Search for the cell housing the specified text and yield its [X, Y] center coordinate. 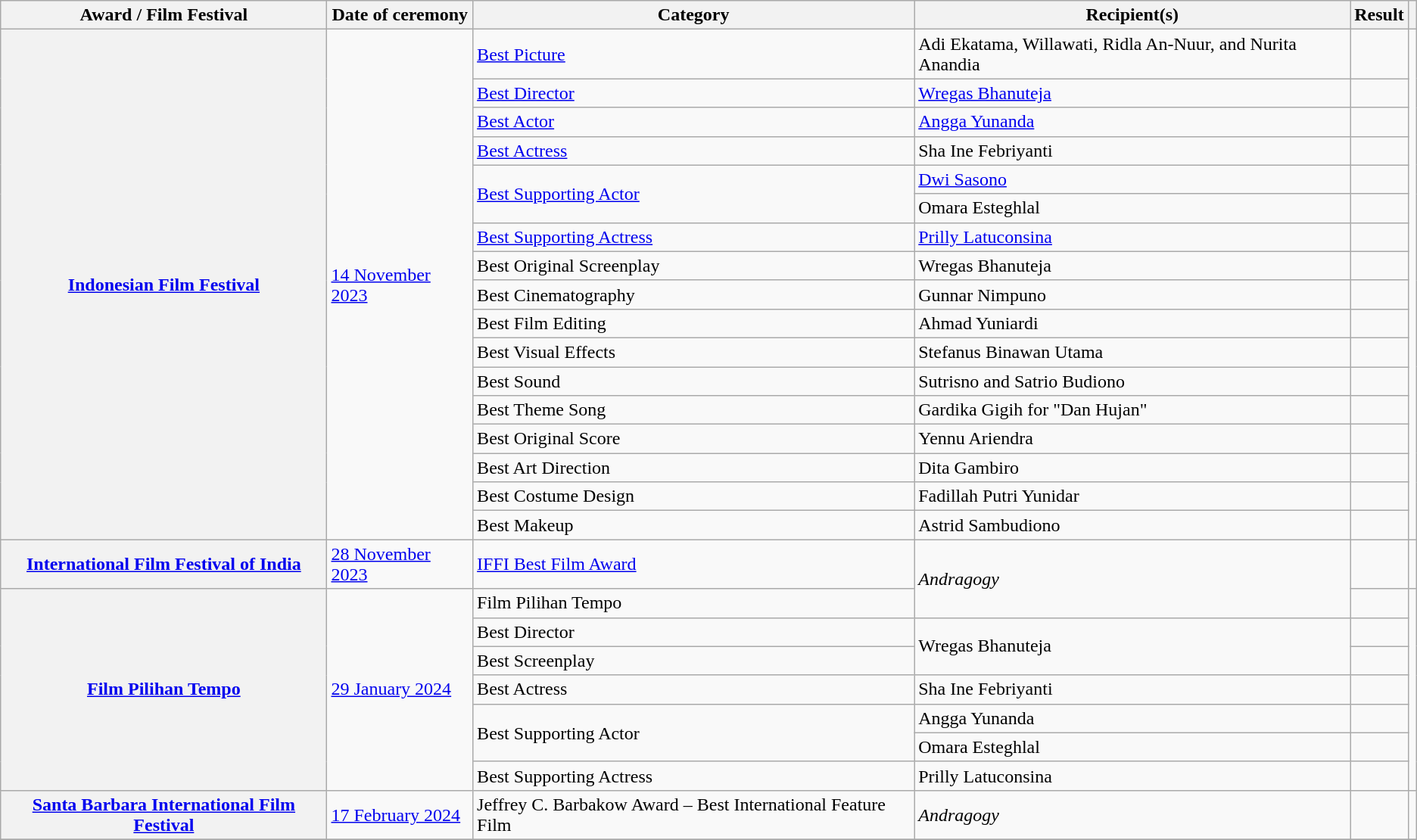
Best Screenplay [693, 661]
Stefanus Binawan Utama [1132, 352]
Santa Barbara International Film Festival [163, 814]
Best Actor [693, 122]
Dita Gambiro [1132, 468]
Best Original Score [693, 439]
Ahmad Yuniardi [1132, 323]
Best Original Screenplay [693, 266]
14 November 2023 [400, 285]
Best Sound [693, 381]
Category [693, 15]
Jeffrey C. Barbakow Award – Best International Feature Film [693, 814]
Fadillah Putri Yunidar [1132, 496]
Result [1379, 15]
Best Art Direction [693, 468]
Gardika Gigih for "Dan Hujan" [1132, 410]
Best Cinematography [693, 294]
International Film Festival of India [163, 565]
IFFI Best Film Award [693, 565]
Dwi Sasono [1132, 179]
Yennu Ariendra [1132, 439]
29 January 2024 [400, 689]
Indonesian Film Festival [163, 285]
Best Visual Effects [693, 352]
Best Makeup [693, 525]
Best Picture [693, 54]
Date of ceremony [400, 15]
Adi Ekatama, Willawati, Ridla An-Nuur, and Nurita Anandia [1132, 54]
Best Film Editing [693, 323]
28 November 2023 [400, 565]
Best Theme Song [693, 410]
Astrid Sambudiono [1132, 525]
Gunnar Nimpuno [1132, 294]
17 February 2024 [400, 814]
Best Costume Design [693, 496]
Sutrisno and Satrio Budiono [1132, 381]
Recipient(s) [1132, 15]
Award / Film Festival [163, 15]
